Return (x, y) of the center of cell containing provided text 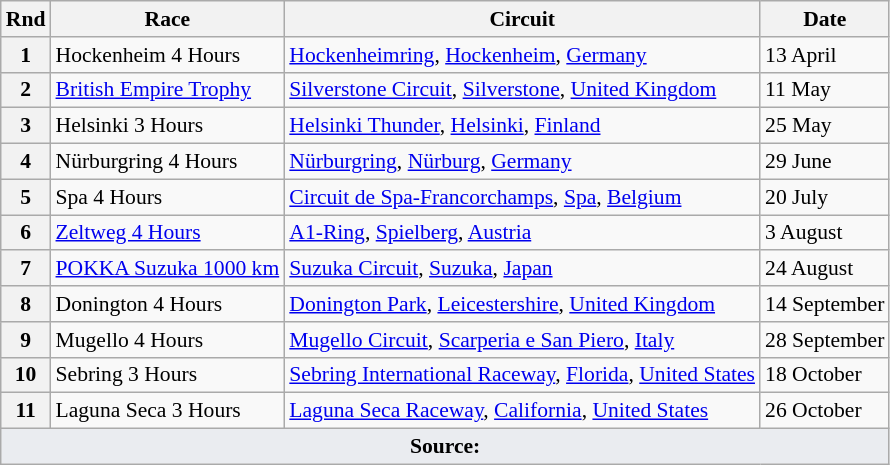
Source: (446, 447)
Mugello 4 Hours (167, 340)
Laguna Seca Raceway, California, United States (522, 411)
29 June (824, 162)
Rnd (26, 19)
British Empire Trophy (167, 90)
Hockenheimring, Hockenheim, Germany (522, 55)
6 (26, 233)
Hockenheim 4 Hours (167, 55)
A1-Ring, Spielberg, Austria (522, 233)
2 (26, 90)
Zeltweg 4 Hours (167, 233)
Donington Park, Leicestershire, United Kingdom (522, 304)
8 (26, 304)
28 September (824, 340)
Sebring 3 Hours (167, 375)
1 (26, 55)
24 August (824, 269)
Circuit (522, 19)
13 April (824, 55)
Spa 4 Hours (167, 197)
7 (26, 269)
10 (26, 375)
Suzuka Circuit, Suzuka, Japan (522, 269)
14 September (824, 304)
Nürburgring 4 Hours (167, 162)
Nürburgring, Nürburg, Germany (522, 162)
3 August (824, 233)
Date (824, 19)
4 (26, 162)
POKKA Suzuka 1000 km (167, 269)
5 (26, 197)
20 July (824, 197)
Sebring International Raceway, Florida, United States (522, 375)
Donington 4 Hours (167, 304)
9 (26, 340)
Race (167, 19)
11 May (824, 90)
Silverstone Circuit, Silverstone, United Kingdom (522, 90)
18 October (824, 375)
25 May (824, 126)
Circuit de Spa-Francorchamps, Spa, Belgium (522, 197)
Mugello Circuit, Scarperia e San Piero, Italy (522, 340)
11 (26, 411)
26 October (824, 411)
Helsinki 3 Hours (167, 126)
3 (26, 126)
Laguna Seca 3 Hours (167, 411)
Helsinki Thunder, Helsinki, Finland (522, 126)
